Return the (x, y) coordinate for the center point of the cell that contains the specified text.  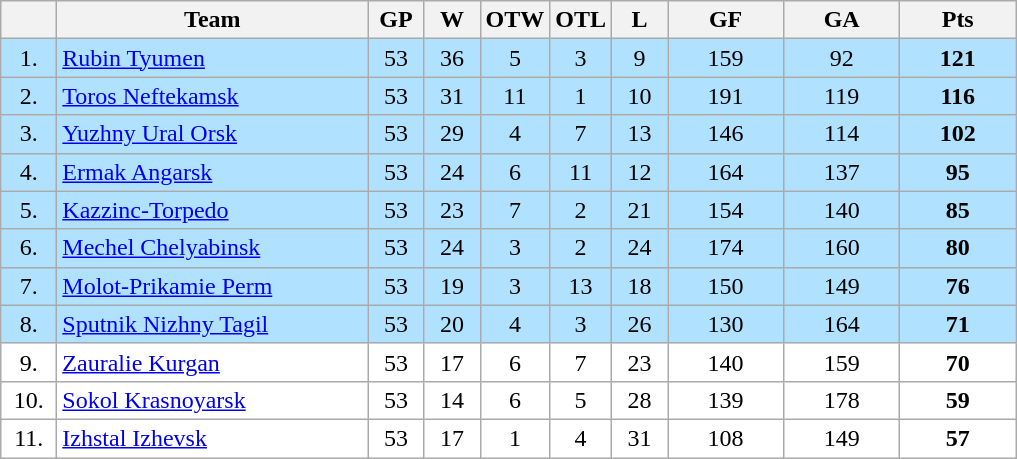
18 (640, 286)
Toros Neftekamsk (212, 96)
GA (842, 20)
102 (958, 134)
Yuzhny Ural Orsk (212, 134)
70 (958, 362)
71 (958, 324)
5. (29, 210)
21 (640, 210)
137 (842, 172)
OTL (581, 20)
36 (452, 58)
178 (842, 400)
Team (212, 20)
150 (726, 286)
Zauralie Kurgan (212, 362)
85 (958, 210)
26 (640, 324)
2. (29, 96)
10. (29, 400)
L (640, 20)
GF (726, 20)
10 (640, 96)
95 (958, 172)
1. (29, 58)
121 (958, 58)
Pts (958, 20)
29 (452, 134)
Kazzinc-Torpedo (212, 210)
14 (452, 400)
114 (842, 134)
119 (842, 96)
28 (640, 400)
OTW (515, 20)
191 (726, 96)
92 (842, 58)
57 (958, 438)
80 (958, 248)
Ermak Angarsk (212, 172)
160 (842, 248)
116 (958, 96)
Sputnik Nizhny Tagil (212, 324)
Sokol Krasnoyarsk (212, 400)
6. (29, 248)
GP (396, 20)
9. (29, 362)
76 (958, 286)
W (452, 20)
Izhstal Izhevsk (212, 438)
Mechel Chelyabinsk (212, 248)
9 (640, 58)
Rubin Tyumen (212, 58)
174 (726, 248)
139 (726, 400)
20 (452, 324)
130 (726, 324)
154 (726, 210)
8. (29, 324)
146 (726, 134)
19 (452, 286)
7. (29, 286)
Molot-Prikamie Perm (212, 286)
4. (29, 172)
11. (29, 438)
12 (640, 172)
108 (726, 438)
59 (958, 400)
3. (29, 134)
